Identify which cell holds the provided text, then report its (x, y) central coordinate. 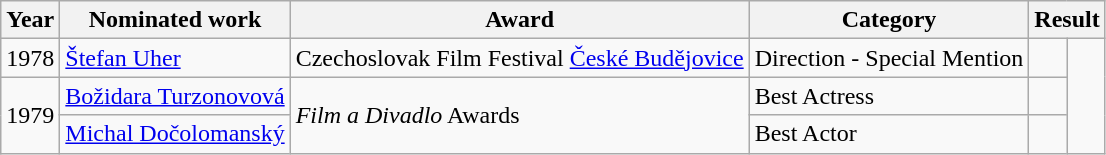
Film a Divadlo Awards (520, 115)
Best Actress (889, 96)
1978 (30, 58)
1979 (30, 115)
Award (520, 20)
Direction - Special Mention (889, 58)
Štefan Uher (175, 58)
Year (30, 20)
Nominated work (175, 20)
Best Actor (889, 134)
Category (889, 20)
Michal Dočolomanský (175, 134)
Czechoslovak Film Festival České Budějovice (520, 58)
Result (1067, 20)
Božidara Turzonovová (175, 96)
